Output the (x, y) coordinate of the center of the cell containing the given text.  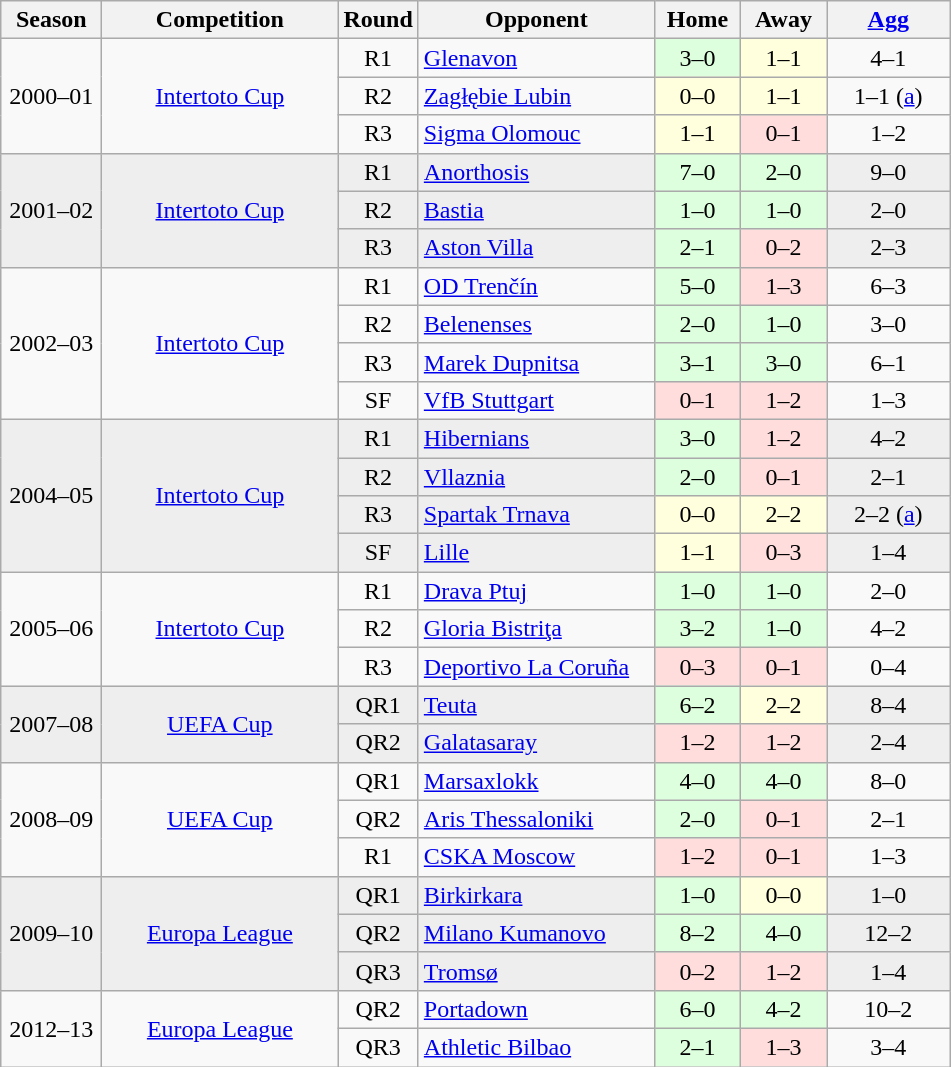
Gloria Bistriţa (536, 629)
2004–05 (52, 495)
OD Trenčín (536, 286)
2009–10 (52, 933)
2008–09 (52, 819)
VfB Stuttgart (536, 400)
Sigma Olomouc (536, 134)
4–1 (888, 58)
Teuta (536, 705)
Aris Thessaloniki (536, 819)
9–0 (888, 172)
2000–01 (52, 96)
7–0 (697, 172)
Bastia (536, 210)
Season (52, 20)
2002–03 (52, 343)
6–2 (697, 705)
12–2 (888, 933)
2–4 (888, 743)
Glenavon (536, 58)
Vllaznia (536, 477)
CSKA Moscow (536, 857)
0–4 (888, 667)
6–1 (888, 362)
Away (783, 20)
Opponent (536, 20)
Galatasaray (536, 743)
Anorthosis (536, 172)
2012–13 (52, 1028)
8–0 (888, 781)
Tromsø (536, 971)
Zagłębie Lubin (536, 96)
6–3 (888, 286)
Belenenses (536, 324)
2–2 (a) (888, 515)
Round (378, 20)
3–1 (697, 362)
Birkirkara (536, 895)
1–1 (a) (888, 96)
Home (697, 20)
10–2 (888, 1009)
6–0 (697, 1009)
Portadown (536, 1009)
2001–02 (52, 210)
Deportivo La Coruña (536, 667)
Aston Villa (536, 248)
Milano Kumanovo (536, 933)
Marsaxlokk (536, 781)
Agg (888, 20)
3–2 (697, 629)
8–2 (697, 933)
2005–06 (52, 629)
5–0 (697, 286)
Spartak Trnava (536, 515)
Drava Ptuj (536, 591)
Hibernians (536, 438)
2007–08 (52, 724)
Athletic Bilbao (536, 1047)
Marek Dupnitsa (536, 362)
Competition (220, 20)
Lille (536, 553)
8–4 (888, 705)
2–3 (888, 248)
3–4 (888, 1047)
